Return (X, Y) of the center of cell containing provided text 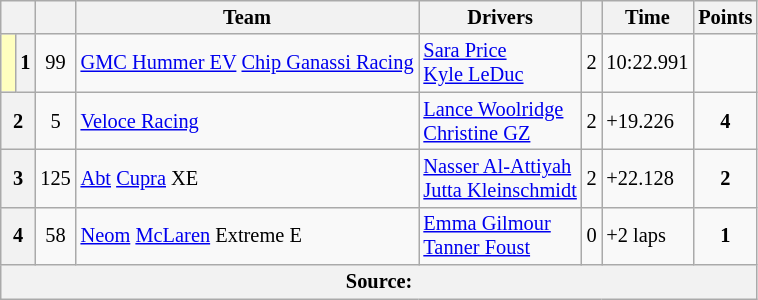
Neom McLaren Extreme E (248, 236)
Emma Gilmour Tanner Foust (500, 236)
10:22.991 (648, 63)
3 (18, 178)
99 (55, 63)
Source: (380, 282)
125 (55, 178)
+22.128 (648, 178)
+19.226 (648, 121)
58 (55, 236)
Sara Price Kyle LeDuc (500, 63)
Veloce Racing (248, 121)
0 (592, 236)
Points (725, 17)
Abt Cupra XE (248, 178)
Drivers (500, 17)
5 (55, 121)
Nasser Al-Attiyah Jutta Kleinschmidt (500, 178)
Team (248, 17)
Lance Woolridge Christine GZ (500, 121)
GMC Hummer EV Chip Ganassi Racing (248, 63)
Time (648, 17)
+2 laps (648, 236)
